Pinpoint the cell where the given text exists, returning its [X, Y] midpoint coordinate. 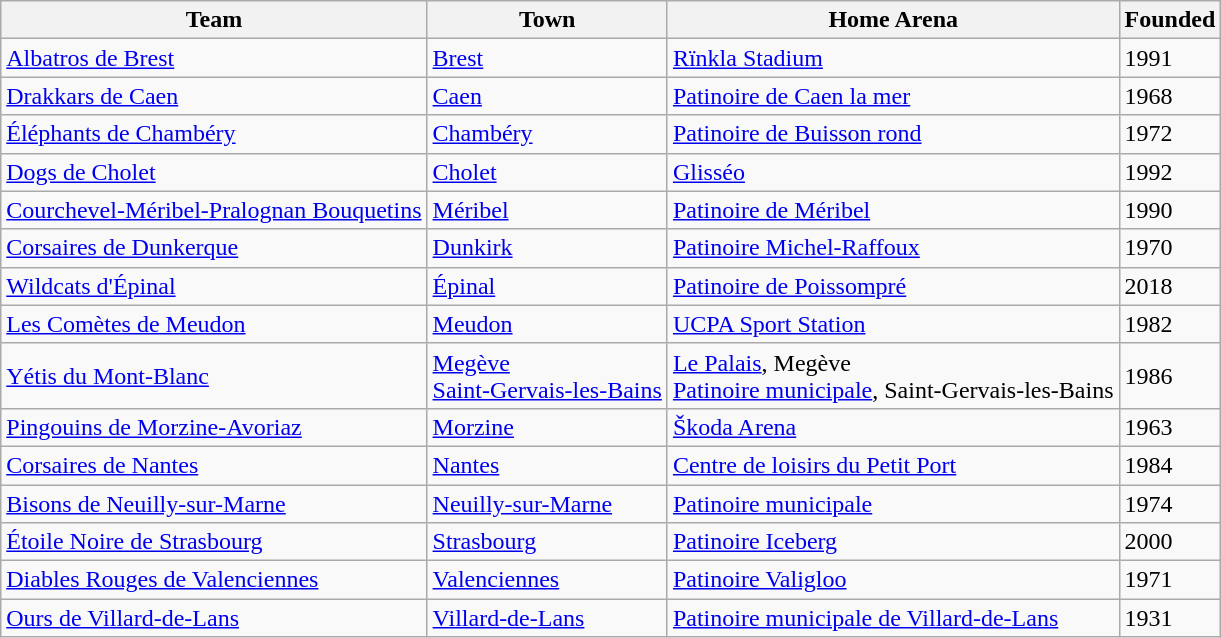
1986 [1170, 376]
Patinoire de Buisson rond [893, 134]
Centre de loisirs du Petit Port [893, 465]
Patinoire de Méribel [893, 210]
1984 [1170, 465]
1931 [1170, 618]
Yétis du Mont-Blanc [214, 376]
Corsaires de Nantes [214, 465]
Patinoire de Poissompré [893, 286]
Ours de Villard-de-Lans [214, 618]
Méribel [547, 210]
MegèveSaint-Gervais-les-Bains [547, 376]
UCPA Sport Station [893, 324]
1982 [1170, 324]
Town [547, 20]
1990 [1170, 210]
Caen [547, 96]
Meudon [547, 324]
Étoile Noire de Strasbourg [214, 542]
Dunkirk [547, 248]
Épinal [547, 286]
Brest [547, 58]
Éléphants de Chambéry [214, 134]
Patinoire municipale de Villard-de-Lans [893, 618]
Glisséo [893, 172]
1972 [1170, 134]
Les Comètes de Meudon [214, 324]
Le Palais, MegèvePatinoire municipale, Saint-Gervais-les-Bains [893, 376]
Pingouins de Morzine-Avoriaz [214, 427]
1991 [1170, 58]
Bisons de Neuilly-sur-Marne [214, 503]
Valenciennes [547, 580]
Strasbourg [547, 542]
Team [214, 20]
Morzine [547, 427]
1971 [1170, 580]
2018 [1170, 286]
1974 [1170, 503]
Villard-de-Lans [547, 618]
Patinoire Valigloo [893, 580]
1970 [1170, 248]
Chambéry [547, 134]
Diables Rouges de Valenciennes [214, 580]
2000 [1170, 542]
Neuilly-sur-Marne [547, 503]
Nantes [547, 465]
1968 [1170, 96]
Founded [1170, 20]
Patinoire de Caen la mer [893, 96]
Patinoire municipale [893, 503]
1963 [1170, 427]
Cholet [547, 172]
Škoda Arena [893, 427]
Wildcats d'Épinal [214, 286]
Dogs de Cholet [214, 172]
1992 [1170, 172]
Drakkars de Caen [214, 96]
Rïnkla Stadium [893, 58]
Corsaires de Dunkerque [214, 248]
Home Arena [893, 20]
Albatros de Brest [214, 58]
Patinoire Michel-Raffoux [893, 248]
Courchevel-Méribel-Pralognan Bouquetins [214, 210]
Patinoire Iceberg [893, 542]
